Extract the (x, y) coordinate from the center of the cell holding the provided text.  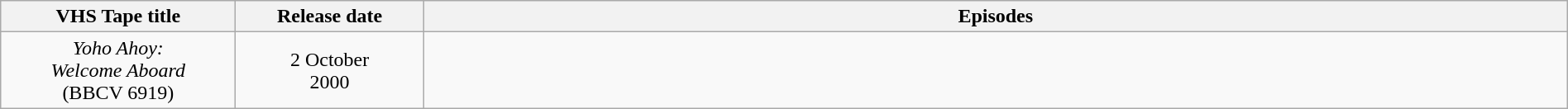
Episodes (996, 17)
2 October2000 (329, 70)
Yoho Ahoy:Welcome Aboard(BBCV 6919) (118, 70)
Release date (329, 17)
VHS Tape title (118, 17)
